Search for the cell housing the specified text and yield its [x, y] center coordinate. 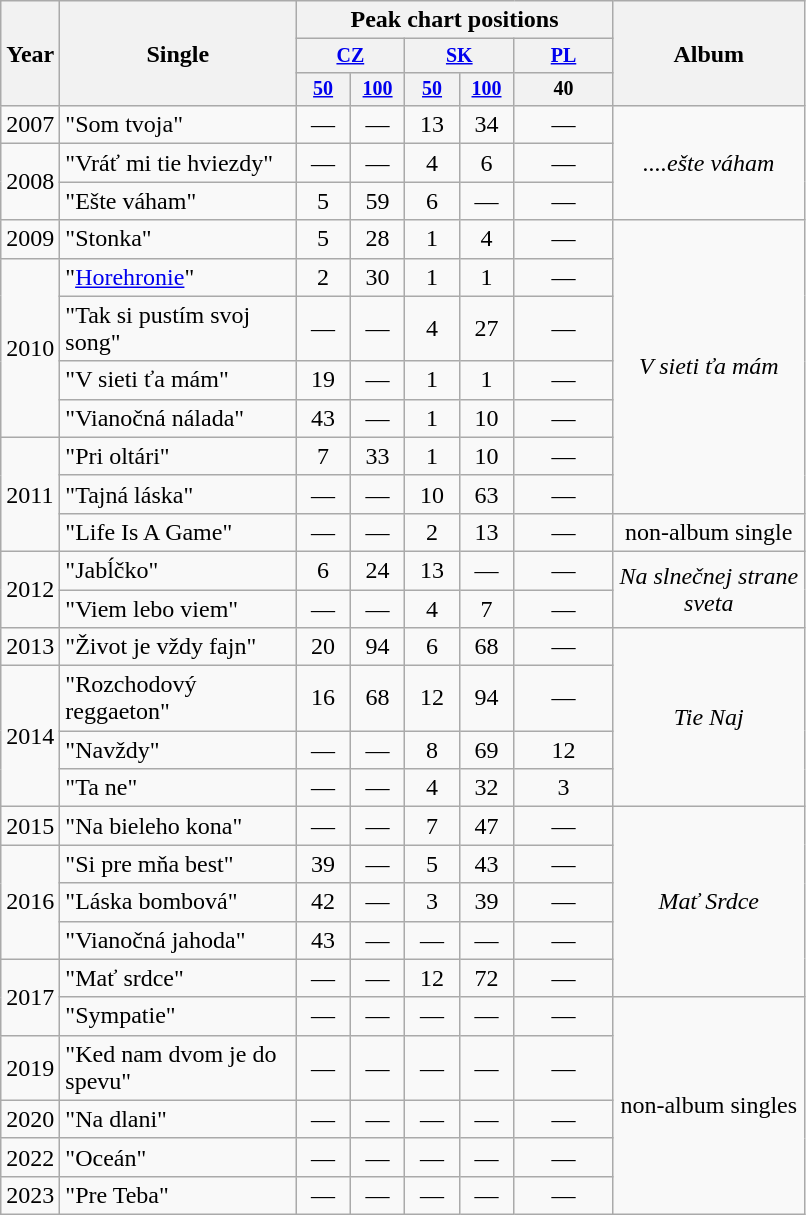
32 [486, 788]
2009 [30, 239]
"Tak si pustím svoj song" [178, 328]
72 [486, 978]
34 [486, 125]
Single [178, 54]
8 [432, 750]
"Pre Teba" [178, 1195]
2015 [30, 826]
"Viem lebo viem" [178, 609]
PL [564, 56]
24 [377, 570]
"Na bieleho kona" [178, 826]
"Na dlani" [178, 1119]
V sieti ťa mám [708, 366]
"Horehronie" [178, 277]
20 [323, 647]
"Jabĺčko" [178, 570]
"Sympatie" [178, 1016]
"Som tvoja" [178, 125]
2017 [30, 997]
27 [486, 328]
Album [708, 54]
40 [564, 88]
"Mať srdce" [178, 978]
42 [323, 902]
2007 [30, 125]
16 [323, 698]
2020 [30, 1119]
Year [30, 54]
28 [377, 239]
2023 [30, 1195]
"Tajná láska" [178, 494]
"Pri oltári" [178, 456]
"V sieti ťa mám" [178, 380]
SK [460, 56]
2022 [30, 1157]
47 [486, 826]
2016 [30, 902]
"Life Is A Game" [178, 532]
"Ked nam dvom je do spevu" [178, 1068]
59 [377, 201]
"Si pre mňa best" [178, 864]
63 [486, 494]
"Láska bombová" [178, 902]
30 [377, 277]
"Oceán" [178, 1157]
69 [486, 750]
CZ [350, 56]
2014 [30, 736]
"Život je vždy fajn" [178, 647]
2013 [30, 647]
33 [377, 456]
"Vráť mi tie hviezdy" [178, 163]
19 [323, 380]
Peak chart positions [454, 20]
2008 [30, 182]
"Vianočná nálada" [178, 418]
non-album singles [708, 1106]
Tie Naj [708, 718]
"Navždy" [178, 750]
"Vianočná jahoda" [178, 940]
Mať Srdce [708, 902]
....ešte váham [708, 163]
Na slnečnej strane sveta [708, 589]
2011 [30, 494]
non-album single [708, 532]
"Ta ne" [178, 788]
"Rozchodový reggaeton" [178, 698]
2010 [30, 348]
2012 [30, 589]
"Stonka" [178, 239]
"Ešte váham" [178, 201]
2019 [30, 1068]
